Extract the [X, Y] coordinate from the center of the cell holding the provided text.  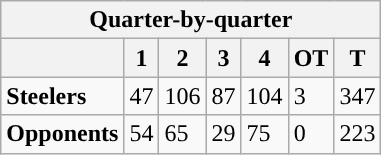
54 [142, 134]
T [358, 58]
87 [224, 96]
0 [311, 134]
75 [264, 134]
65 [182, 134]
Quarter-by-quarter [191, 20]
4 [264, 58]
106 [182, 96]
OT [311, 58]
Opponents [62, 134]
347 [358, 96]
2 [182, 58]
47 [142, 96]
Steelers [62, 96]
104 [264, 96]
223 [358, 134]
29 [224, 134]
1 [142, 58]
